Search for the cell housing the specified text and yield its (x, y) center coordinate. 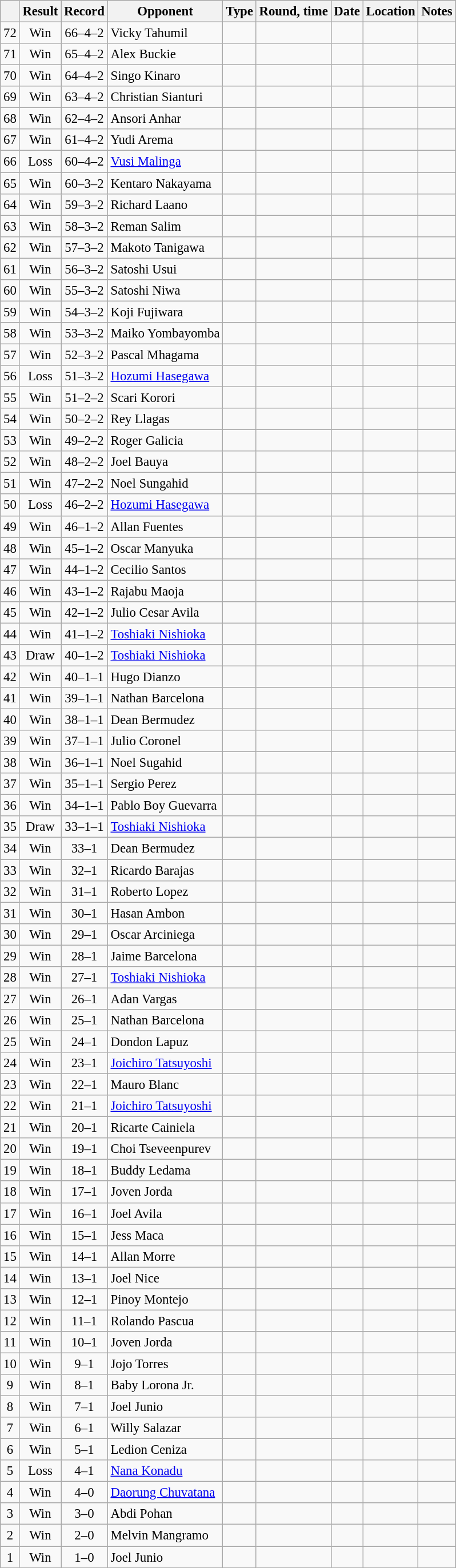
25–1 (85, 1020)
65 (10, 183)
40 (10, 720)
Baby Lorona Jr. (165, 1385)
38 (10, 763)
59–3–2 (85, 204)
55 (10, 398)
Noel Sungahid (165, 484)
Buddy Ledama (165, 1171)
8 (10, 1407)
49–2–2 (85, 441)
14–1 (85, 1256)
Rolando Pascua (165, 1321)
49 (10, 526)
51 (10, 484)
Vusi Malinga (165, 162)
26–1 (85, 999)
66–4–2 (85, 33)
15 (10, 1256)
33–1–1 (85, 827)
56 (10, 376)
Maiko Yombayomba (165, 333)
8–1 (85, 1385)
57 (10, 355)
Ansori Anhar (165, 119)
34–1–1 (85, 806)
24–1 (85, 1042)
39 (10, 741)
Record (85, 11)
Alex Buckie (165, 54)
Yudi Arema (165, 140)
Nana Konadu (165, 1471)
Hugo Dianzo (165, 677)
Reman Salim (165, 226)
Singo Kinaro (165, 76)
4–1 (85, 1471)
Joel Nice (165, 1278)
27–1 (85, 978)
14 (10, 1278)
2–0 (85, 1535)
9 (10, 1385)
Willy Salazar (165, 1428)
20 (10, 1149)
63 (10, 226)
Noel Sugahid (165, 763)
44 (10, 634)
56–3–2 (85, 269)
Cecilio Santos (165, 569)
5 (10, 1471)
4 (10, 1493)
7–1 (85, 1407)
Result (40, 11)
Scari Korori (165, 398)
53–3–2 (85, 333)
Round, time (294, 11)
Melvin Mangramo (165, 1535)
23 (10, 1085)
18–1 (85, 1171)
16–1 (85, 1213)
72 (10, 33)
10–1 (85, 1342)
Oscar Manyuka (165, 548)
4–0 (85, 1493)
34 (10, 849)
58 (10, 333)
50 (10, 505)
66 (10, 162)
Jojo Torres (165, 1364)
39–1–1 (85, 698)
6 (10, 1450)
Notes (437, 11)
Julio Coronel (165, 741)
Roger Galicia (165, 441)
64 (10, 204)
36 (10, 806)
Joel Avila (165, 1213)
42–1–2 (85, 613)
68 (10, 119)
67 (10, 140)
52 (10, 462)
3–0 (85, 1514)
32–1 (85, 870)
52–3–2 (85, 355)
35–1–1 (85, 784)
Joel Bauya (165, 462)
Opponent (165, 11)
19 (10, 1171)
Daorung Chuvatana (165, 1493)
65–4–2 (85, 54)
Ledion Ceniza (165, 1450)
1–0 (85, 1557)
23–1 (85, 1063)
Adan Vargas (165, 999)
37 (10, 784)
9–1 (85, 1364)
46–1–2 (85, 526)
29 (10, 956)
71 (10, 54)
20–1 (85, 1128)
Rajabu Maoja (165, 591)
51–2–2 (85, 398)
Allan Morre (165, 1256)
17–1 (85, 1192)
Ricarte Cainiela (165, 1128)
Choi Tseveenpurev (165, 1149)
26 (10, 1020)
37–1–1 (85, 741)
33 (10, 870)
22–1 (85, 1085)
Kentaro Nakayama (165, 183)
24 (10, 1063)
Pablo Boy Guevarra (165, 806)
45–1–2 (85, 548)
44–1–2 (85, 569)
Pascal Mhagama (165, 355)
Type (239, 11)
36–1–1 (85, 763)
Pinoy Montejo (165, 1300)
62–4–2 (85, 119)
12–1 (85, 1300)
51–3–2 (85, 376)
46–2–2 (85, 505)
Roberto Lopez (165, 891)
Dondon Lapuz (165, 1042)
27 (10, 999)
46 (10, 591)
45 (10, 613)
Vicky Tahumil (165, 33)
11–1 (85, 1321)
17 (10, 1213)
2 (10, 1535)
28 (10, 978)
Allan Fuentes (165, 526)
32 (10, 891)
13 (10, 1300)
Abdi Pohan (165, 1514)
33–1 (85, 849)
59 (10, 312)
Christian Sianturi (165, 97)
42 (10, 677)
47–2–2 (85, 484)
Oscar Arciniega (165, 934)
50–2–2 (85, 419)
Mauro Blanc (165, 1085)
Julio Cesar Avila (165, 613)
15–1 (85, 1235)
11 (10, 1342)
60 (10, 291)
Koji Fujiwara (165, 312)
Jess Maca (165, 1235)
31–1 (85, 891)
64–4–2 (85, 76)
61 (10, 269)
Satoshi Niwa (165, 291)
43–1–2 (85, 591)
48–2–2 (85, 462)
41–1–2 (85, 634)
54 (10, 419)
21–1 (85, 1106)
40–1–2 (85, 656)
18 (10, 1192)
60–4–2 (85, 162)
Location (391, 11)
7 (10, 1428)
54–3–2 (85, 312)
Sergio Perez (165, 784)
55–3–2 (85, 291)
31 (10, 913)
Rey Llagas (165, 419)
Date (347, 11)
Makoto Tanigawa (165, 247)
35 (10, 827)
21 (10, 1128)
43 (10, 656)
53 (10, 441)
58–3–2 (85, 226)
69 (10, 97)
60–3–2 (85, 183)
12 (10, 1321)
38–1–1 (85, 720)
61–4–2 (85, 140)
70 (10, 76)
Richard Laano (165, 204)
3 (10, 1514)
6–1 (85, 1428)
63–4–2 (85, 97)
16 (10, 1235)
30 (10, 934)
41 (10, 698)
29–1 (85, 934)
5–1 (85, 1450)
28–1 (85, 956)
62 (10, 247)
13–1 (85, 1278)
40–1–1 (85, 677)
25 (10, 1042)
1 (10, 1557)
30–1 (85, 913)
57–3–2 (85, 247)
Satoshi Usui (165, 269)
48 (10, 548)
19–1 (85, 1149)
22 (10, 1106)
Jaime Barcelona (165, 956)
Hasan Ambon (165, 913)
10 (10, 1364)
Ricardo Barajas (165, 870)
47 (10, 569)
